Pinpoint the cell where the given text exists, returning its (X, Y) midpoint coordinate. 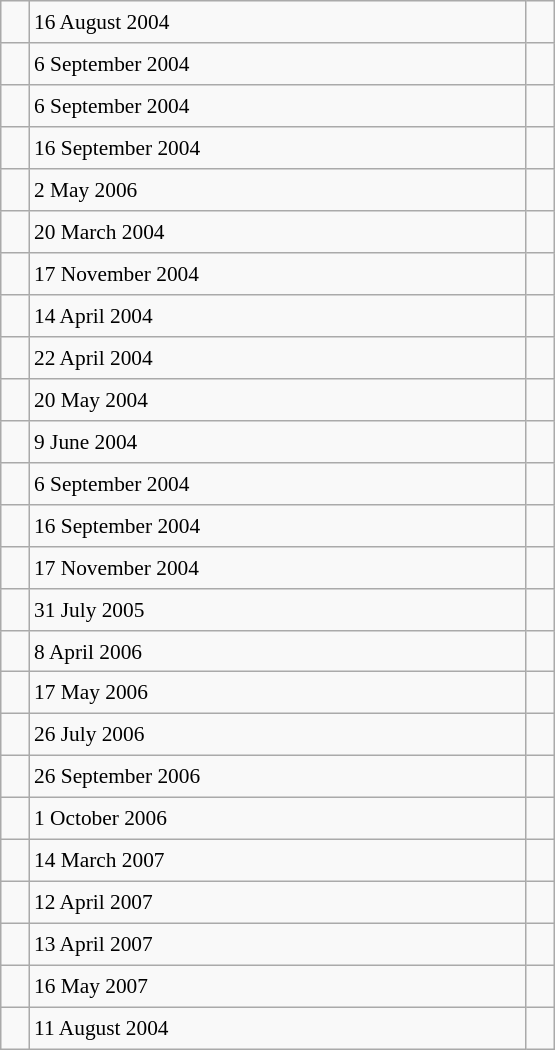
31 July 2005 (278, 609)
20 May 2004 (278, 399)
8 April 2006 (278, 651)
1 October 2006 (278, 819)
20 March 2004 (278, 232)
17 May 2006 (278, 693)
13 April 2007 (278, 945)
22 April 2004 (278, 358)
26 July 2006 (278, 735)
2 May 2006 (278, 190)
12 April 2007 (278, 903)
14 April 2004 (278, 316)
14 March 2007 (278, 861)
9 June 2004 (278, 441)
16 August 2004 (278, 22)
11 August 2004 (278, 1028)
16 May 2007 (278, 986)
26 September 2006 (278, 777)
